Search for the cell housing the specified text and yield its [X, Y] center coordinate. 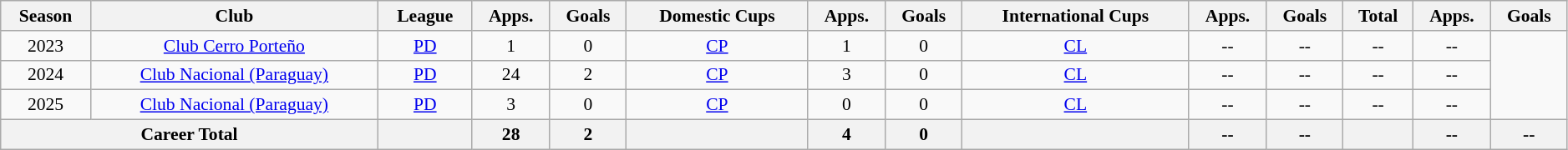
International Cups [1076, 16]
2024 [46, 75]
4 [847, 135]
Career Total [190, 135]
2025 [46, 105]
2023 [46, 46]
Season [46, 16]
Total [1378, 16]
League [424, 16]
Domestic Cups [717, 16]
Club [234, 16]
Club Cerro Porteño [234, 46]
28 [511, 135]
24 [511, 75]
